Pinpoint the cell where the given text exists, returning its [X, Y] midpoint coordinate. 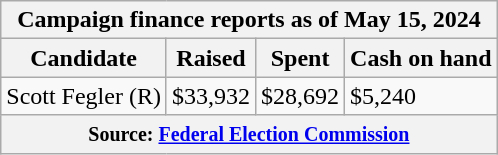
Raised [210, 58]
Candidate [84, 58]
$33,932 [210, 96]
$28,692 [300, 96]
$5,240 [421, 96]
Cash on hand [421, 58]
Source: Federal Election Commission [249, 134]
Scott Fegler (R) [84, 96]
Spent [300, 58]
Campaign finance reports as of May 15, 2024 [249, 20]
